Capture the cell that displays the provided text and extract its [X, Y] central coordinate. 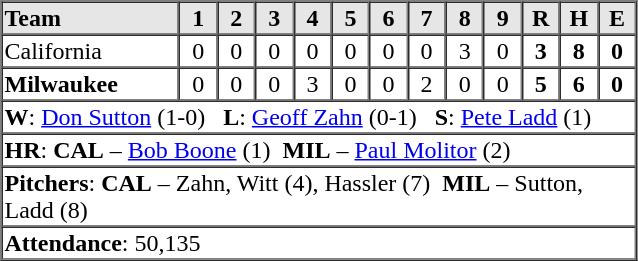
HR: CAL – Bob Boone (1) MIL – Paul Molitor (2) [319, 150]
Team [91, 18]
E [617, 18]
1 [198, 18]
W: Don Sutton (1-0) L: Geoff Zahn (0-1) S: Pete Ladd (1) [319, 116]
California [91, 50]
H [579, 18]
Attendance: 50,135 [319, 242]
R [541, 18]
9 [503, 18]
Milwaukee [91, 84]
4 [312, 18]
Pitchers: CAL – Zahn, Witt (4), Hassler (7) MIL – Sutton, Ladd (8) [319, 196]
7 [427, 18]
